Return [X, Y] of the center of cell containing provided text 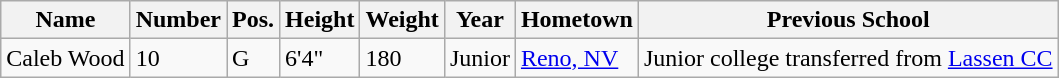
Number [178, 20]
Junior [480, 58]
Hometown [576, 20]
180 [402, 58]
Height [320, 20]
Reno, NV [576, 58]
Junior college transferred from Lassen CC [848, 58]
G [252, 58]
Previous School [848, 20]
Year [480, 20]
6'4" [320, 58]
10 [178, 58]
Name [66, 20]
Weight [402, 20]
Caleb Wood [66, 58]
Pos. [252, 20]
